Return (X, Y) of the center of cell containing provided text 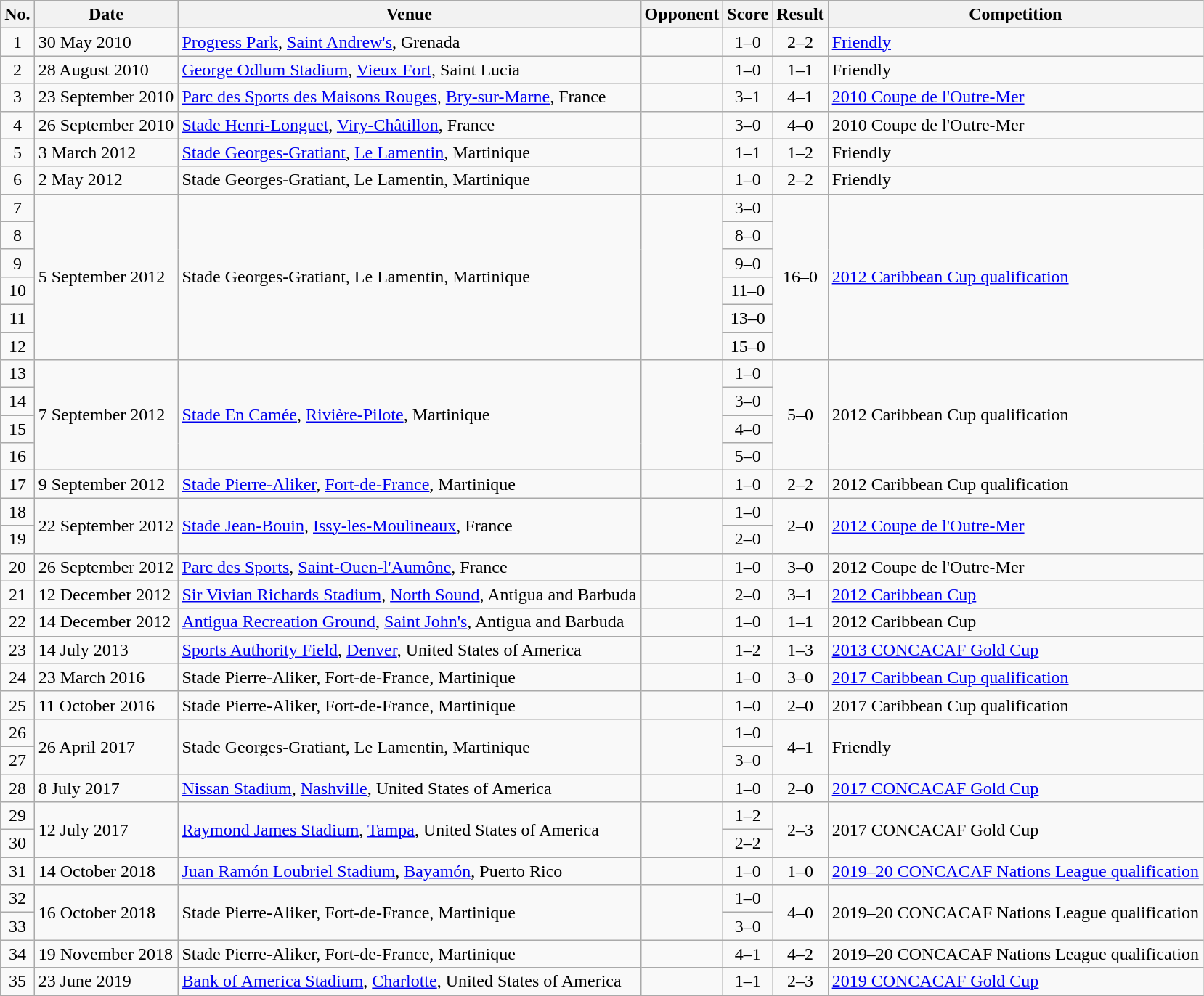
Antigua Recreation Ground, Saint John's, Antigua and Barbuda (410, 622)
4–2 (800, 954)
1 (17, 42)
8 July 2017 (106, 788)
14 October 2018 (106, 871)
35 (17, 981)
Competition (1015, 15)
19 November 2018 (106, 954)
Venue (410, 15)
Nissan Stadium, Nashville, United States of America (410, 788)
34 (17, 954)
Opponent (682, 15)
15 (17, 429)
6 (17, 180)
2 (17, 70)
31 (17, 871)
28 (17, 788)
20 (17, 567)
9 (17, 263)
22 (17, 622)
24 (17, 677)
30 May 2010 (106, 42)
21 (17, 595)
10 (17, 290)
13–0 (748, 318)
Stade Jean-Bouin, Issy-les-Moulineaux, France (410, 526)
17 (17, 484)
3 (17, 97)
25 (17, 705)
2013 CONCACAF Gold Cup (1015, 650)
Sports Authority Field, Denver, United States of America (410, 650)
Parc des Sports, Saint-Ouen-l'Aumône, France (410, 567)
23 (17, 650)
27 (17, 760)
16–0 (800, 277)
15–0 (748, 346)
12 (17, 346)
Stade En Camée, Rivière-Pilote, Martinique (410, 415)
No. (17, 15)
Juan Ramón Loubriel Stadium, Bayamón, Puerto Rico (410, 871)
Score (748, 15)
9–0 (748, 263)
3 March 2012 (106, 152)
Parc des Sports des Maisons Rouges, Bry-sur-Marne, France (410, 97)
4 (17, 125)
7 September 2012 (106, 415)
26 September 2012 (106, 567)
Result (800, 15)
1–3 (800, 650)
23 September 2010 (106, 97)
19 (17, 539)
13 (17, 374)
9 September 2012 (106, 484)
14 December 2012 (106, 622)
Stade Henri-Longuet, Viry-Châtillon, France (410, 125)
George Odlum Stadium, Vieux Fort, Saint Lucia (410, 70)
23 June 2019 (106, 981)
12 July 2017 (106, 830)
Sir Vivian Richards Stadium, North Sound, Antigua and Barbuda (410, 595)
5 (17, 152)
Progress Park, Saint Andrew's, Grenada (410, 42)
22 September 2012 (106, 526)
18 (17, 512)
28 August 2010 (106, 70)
30 (17, 844)
12 December 2012 (106, 595)
11 October 2016 (106, 705)
Raymond James Stadium, Tampa, United States of America (410, 830)
32 (17, 899)
8 (17, 235)
26 April 2017 (106, 746)
33 (17, 926)
11 (17, 318)
8–0 (748, 235)
2 May 2012 (106, 180)
29 (17, 816)
26 (17, 732)
2019 CONCACAF Gold Cup (1015, 981)
16 (17, 457)
14 (17, 401)
7 (17, 208)
16 October 2018 (106, 913)
14 July 2013 (106, 650)
11–0 (748, 290)
Bank of America Stadium, Charlotte, United States of America (410, 981)
Date (106, 15)
23 March 2016 (106, 677)
5 September 2012 (106, 277)
26 September 2010 (106, 125)
